From the cell containing the given text, extract its center point as (x, y) coordinate. 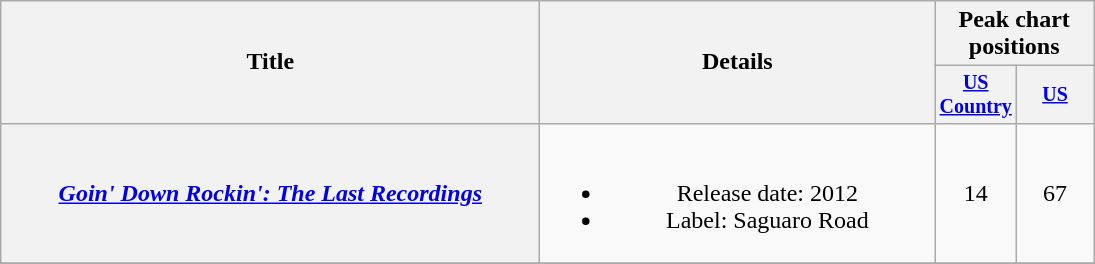
Goin' Down Rockin': The Last Recordings (270, 193)
67 (1056, 193)
US (1056, 94)
Details (738, 62)
Peak chartpositions (1014, 34)
US Country (976, 94)
Release date: 2012Label: Saguaro Road (738, 193)
Title (270, 62)
14 (976, 193)
